Search for the cell housing the specified text and yield its [X, Y] center coordinate. 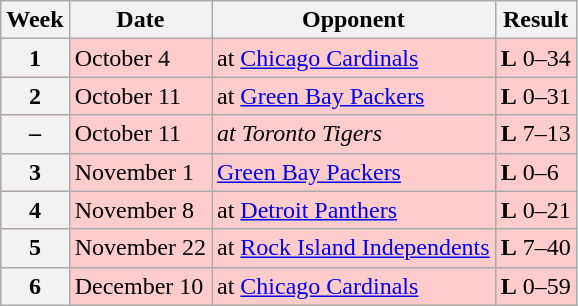
December 10 [140, 286]
L 7–40 [536, 248]
Opponent [354, 20]
November 8 [140, 210]
6 [35, 286]
L 7–13 [536, 134]
L 0–34 [536, 58]
Green Bay Packers [354, 172]
L 0–6 [536, 172]
Result [536, 20]
L 0–31 [536, 96]
at Detroit Panthers [354, 210]
L 0–59 [536, 286]
4 [35, 210]
November 1 [140, 172]
5 [35, 248]
at Green Bay Packers [354, 96]
October 4 [140, 58]
L 0–21 [536, 210]
3 [35, 172]
– [35, 134]
Week [35, 20]
2 [35, 96]
at Toronto Tigers [354, 134]
at Rock Island Independents [354, 248]
Date [140, 20]
November 22 [140, 248]
1 [35, 58]
